Locate the cell with the specified text and output its (X, Y) center coordinate. 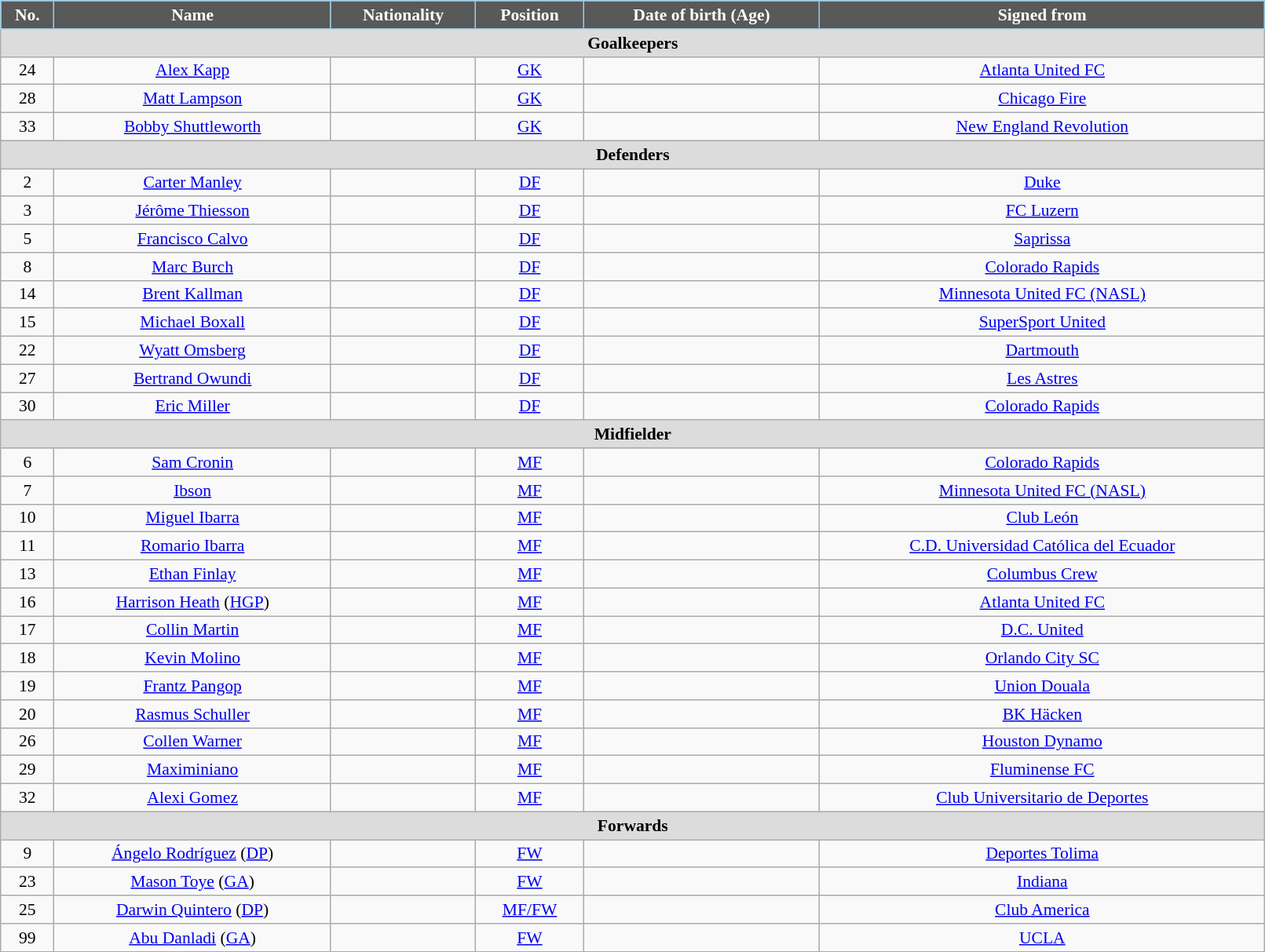
FC Luzern (1043, 211)
Les Astres (1043, 378)
10 (27, 518)
11 (27, 546)
Alex Kapp (192, 71)
7 (27, 491)
Position (530, 15)
Club Universitario de Deportes (1043, 798)
2 (27, 183)
Bertrand Owundi (192, 378)
Alexi Gomez (192, 798)
Ángelo Rodríguez (DP) (192, 854)
28 (27, 99)
Ibson (192, 491)
Matt Lampson (192, 99)
Maximiniano (192, 770)
14 (27, 294)
29 (27, 770)
Defenders (633, 155)
Ethan Finlay (192, 574)
SuperSport United (1043, 323)
15 (27, 323)
MF/FW (530, 910)
Duke (1043, 183)
Carter Manley (192, 183)
Name (192, 15)
New England Revolution (1043, 127)
25 (27, 910)
Columbus Crew (1043, 574)
Chicago Fire (1043, 99)
32 (27, 798)
Marc Burch (192, 267)
Date of birth (Age) (702, 15)
Fluminense FC (1043, 770)
20 (27, 714)
Club America (1043, 910)
30 (27, 407)
Midfielder (633, 435)
Forwards (633, 826)
6 (27, 462)
9 (27, 854)
Abu Danladi (GA) (192, 938)
Saprissa (1043, 239)
18 (27, 658)
Houston Dynamo (1043, 742)
27 (27, 378)
17 (27, 630)
22 (27, 351)
16 (27, 602)
Collen Warner (192, 742)
33 (27, 127)
C.D. Universidad Católica del Ecuador (1043, 546)
No. (27, 15)
Indiana (1043, 882)
26 (27, 742)
Francisco Calvo (192, 239)
8 (27, 267)
Sam Cronin (192, 462)
24 (27, 71)
UCLA (1043, 938)
D.C. United (1043, 630)
Darwin Quintero (DP) (192, 910)
Miguel Ibarra (192, 518)
99 (27, 938)
Dartmouth (1043, 351)
Signed from (1043, 15)
Wyatt Omsberg (192, 351)
Harrison Heath (HGP) (192, 602)
Mason Toye (GA) (192, 882)
Kevin Molino (192, 658)
Brent Kallman (192, 294)
Club León (1043, 518)
Bobby Shuttleworth (192, 127)
Goalkeepers (633, 43)
Deportes Tolima (1043, 854)
Nationality (403, 15)
Eric Miller (192, 407)
Jérôme Thiesson (192, 211)
Orlando City SC (1043, 658)
Romario Ibarra (192, 546)
19 (27, 686)
Collin Martin (192, 630)
Rasmus Schuller (192, 714)
13 (27, 574)
Frantz Pangop (192, 686)
Michael Boxall (192, 323)
23 (27, 882)
Union Douala (1043, 686)
BK Häcken (1043, 714)
3 (27, 211)
5 (27, 239)
